Return (X, Y) of the center of cell containing provided text 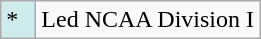
* (18, 20)
Led NCAA Division I (148, 20)
